Output the (x, y) coordinate of the center of the cell containing the given text.  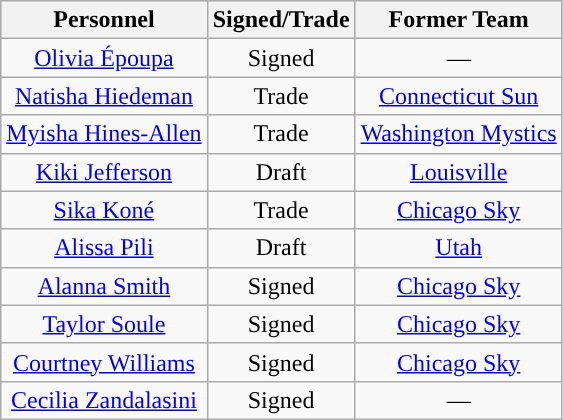
Former Team (458, 20)
Kiki Jefferson (104, 172)
Louisville (458, 172)
Signed/Trade (281, 20)
Courtney Williams (104, 362)
Alissa Pili (104, 248)
Personnel (104, 20)
Olivia Époupa (104, 58)
Washington Mystics (458, 134)
Natisha Hiedeman (104, 96)
Utah (458, 248)
Cecilia Zandalasini (104, 400)
Alanna Smith (104, 286)
Myisha Hines-Allen (104, 134)
Sika Koné (104, 210)
Connecticut Sun (458, 96)
Taylor Soule (104, 324)
